Find where the given text appears and provide that cell's center as (X, Y) coordinate. 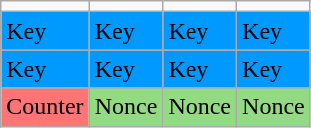
Counter (45, 107)
